Output the [X, Y] coordinate of the center of the cell containing the given text.  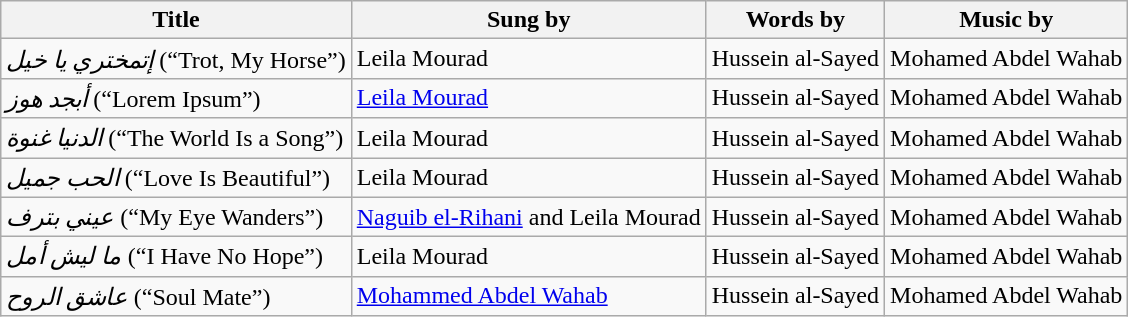
Naguib el-Rihani and Leila Mourad [528, 217]
ما ليش أمل (“I Have No Hope”) [176, 257]
Sung by [528, 20]
الدنيا غنوة (“The World Is a Song”) [176, 138]
Music by [1006, 20]
أبجد هوز (“Lorem Ipsum”) [176, 98]
Mohammed Abdel Wahab [528, 296]
Title [176, 20]
إتمختري يا خيل (“Trot, My Horse”) [176, 59]
Words by [795, 20]
الحب جميل (“Love Is Beautiful”) [176, 178]
عاشق الروح (“Soul Mate”) [176, 296]
عيني بترف (“My Eye Wanders”) [176, 217]
